Determine the [x, y] coordinate at the center of the cell enclosing the given text.  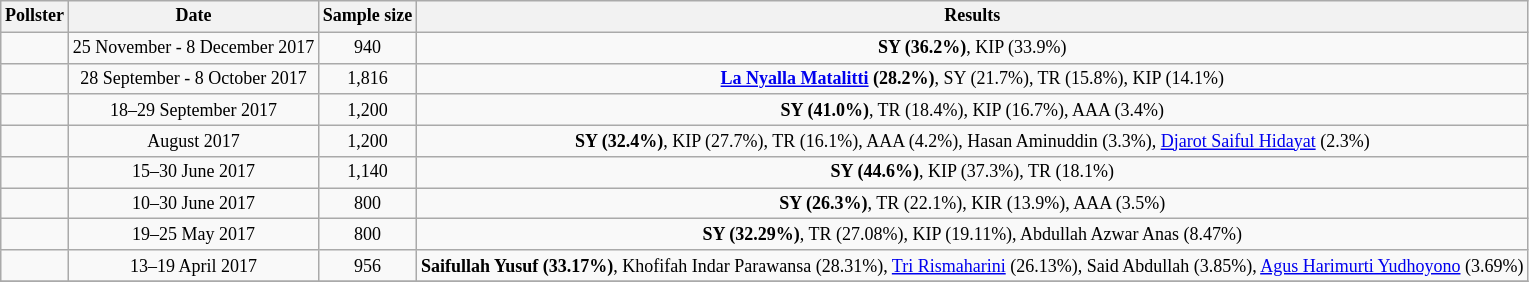
13–19 April 2017 [193, 266]
Date [193, 16]
1,140 [368, 172]
SY (44.6%), KIP (37.3%), TR (18.1%) [972, 172]
SY (36.2%), KIP (33.9%) [972, 48]
August 2017 [193, 140]
La Nyalla Matalitti (28.2%), SY (21.7%), TR (15.8%), KIP (14.1%) [972, 78]
SY (26.3%), TR (22.1%), KIR (13.9%), AAA (3.5%) [972, 204]
Pollster [35, 16]
19–25 May 2017 [193, 234]
Sample size [368, 16]
SY (32.29%), TR (27.08%), KIP (19.11%), Abdullah Azwar Anas (8.47%) [972, 234]
SY (41.0%), TR (18.4%), KIP (16.7%), AAA (3.4%) [972, 110]
10–30 June 2017 [193, 204]
Results [972, 16]
28 September - 8 October 2017 [193, 78]
956 [368, 266]
25 November - 8 December 2017 [193, 48]
18–29 September 2017 [193, 110]
SY (32.4%), KIP (27.7%), TR (16.1%), AAA (4.2%), Hasan Aminuddin (3.3%), Djarot Saiful Hidayat (2.3%) [972, 140]
1,816 [368, 78]
Saifullah Yusuf (33.17%), Khofifah Indar Parawansa (28.31%), Tri Rismaharini (26.13%), Said Abdullah (3.85%), Agus Harimurti Yudhoyono (3.69%) [972, 266]
940 [368, 48]
15–30 June 2017 [193, 172]
